Search for the cell housing the specified text and yield its (x, y) center coordinate. 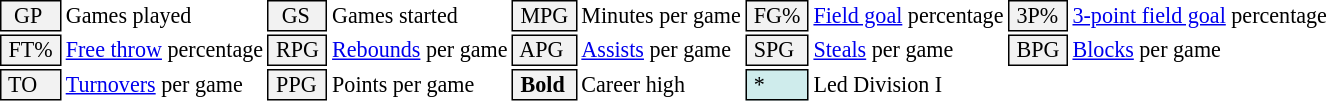
APG (544, 50)
Steals per game (908, 50)
MPG (544, 16)
GS (298, 16)
Led Division I (908, 85)
3P% (1038, 16)
Free throw percentage (164, 50)
Bold (544, 85)
TO (30, 85)
FG% (777, 16)
SPG (777, 50)
Career high (661, 85)
Minutes per game (661, 16)
* (777, 85)
Rebounds per game (420, 50)
RPG (298, 50)
FT% (30, 50)
Games played (164, 16)
Field goal percentage (908, 16)
Points per game (420, 85)
Assists per game (661, 50)
BPG (1038, 50)
Turnovers per game (164, 85)
PPG (298, 85)
Games started (420, 16)
GP (30, 16)
